Locate the cell with the specified text and output its (X, Y) center coordinate. 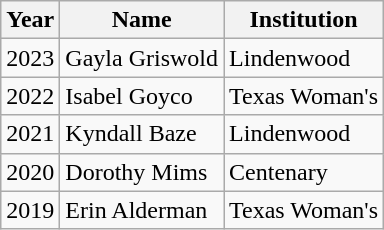
Institution (304, 20)
Centenary (304, 172)
2019 (30, 210)
2022 (30, 96)
Erin Alderman (142, 210)
Isabel Goyco (142, 96)
Year (30, 20)
Gayla Griswold (142, 58)
Kyndall Baze (142, 134)
Dorothy Mims (142, 172)
2023 (30, 58)
2020 (30, 172)
Name (142, 20)
2021 (30, 134)
